Determine the (x, y) coordinate at the center of the cell enclosing the given text.  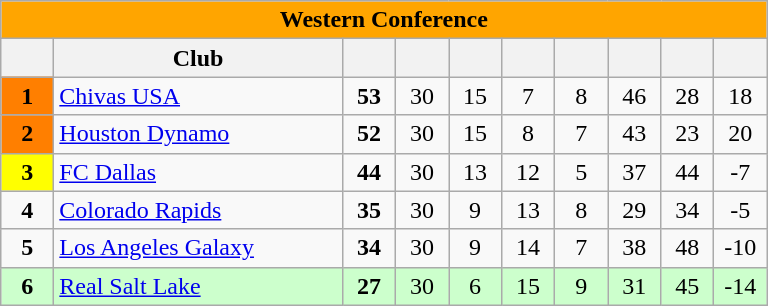
53 (368, 96)
-5 (740, 210)
45 (688, 286)
Club (198, 58)
31 (634, 286)
46 (634, 96)
38 (634, 248)
23 (688, 134)
1 (28, 96)
-10 (740, 248)
3 (28, 172)
35 (368, 210)
48 (688, 248)
37 (634, 172)
Houston Dynamo (198, 134)
Real Salt Lake (198, 286)
Los Angeles Galaxy (198, 248)
-7 (740, 172)
28 (688, 96)
29 (634, 210)
Chivas USA (198, 96)
Western Conference (384, 20)
52 (368, 134)
14 (528, 248)
Colorado Rapids (198, 210)
-14 (740, 286)
43 (634, 134)
FC Dallas (198, 172)
12 (528, 172)
2 (28, 134)
4 (28, 210)
27 (368, 286)
20 (740, 134)
18 (740, 96)
